Output the [X, Y] coordinate of the center of the cell containing the given text.  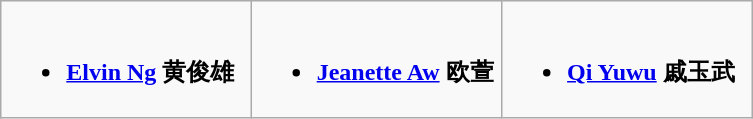
Qi Yuwu 戚玉武 [627, 60]
Jeanette Aw 欧萱 [376, 60]
Elvin Ng 黄俊雄 [126, 60]
